Return [x, y] of the center of cell containing provided text 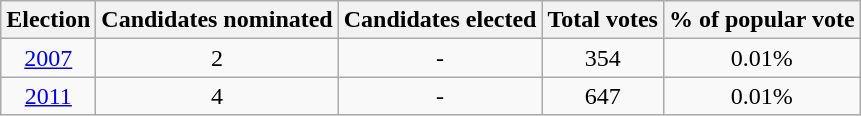
4 [217, 96]
Total votes [603, 20]
2011 [48, 96]
2007 [48, 58]
2 [217, 58]
% of popular vote [762, 20]
Candidates nominated [217, 20]
Candidates elected [440, 20]
Election [48, 20]
647 [603, 96]
354 [603, 58]
